Output the (X, Y) coordinate of the center of the cell containing the given text.  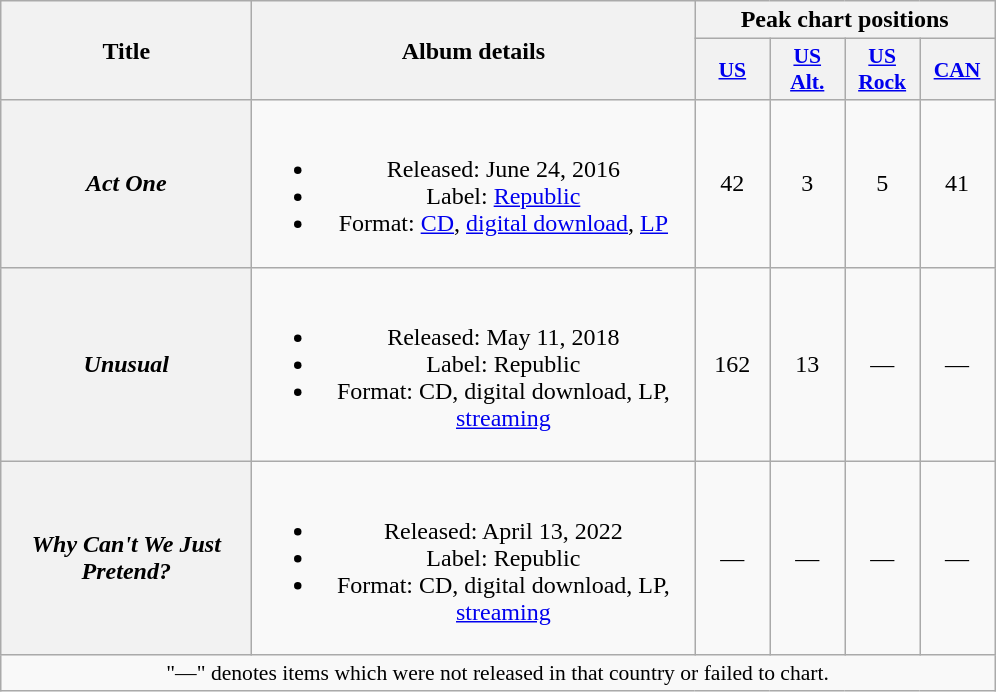
Title (126, 50)
USAlt. (808, 70)
Album details (474, 50)
13 (808, 364)
Released: April 13, 2022Label: RepublicFormat: CD, digital download, LP, streaming (474, 558)
Unusual (126, 364)
CAN (958, 70)
5 (882, 184)
USRock (882, 70)
Act One (126, 184)
Released: May 11, 2018Label: RepublicFormat: CD, digital download, LP, streaming (474, 364)
"—" denotes items which were not released in that country or failed to chart. (498, 673)
41 (958, 184)
Peak chart positions (845, 20)
Why Can't We Just Pretend? (126, 558)
Released: June 24, 2016Label: RepublicFormat: CD, digital download, LP (474, 184)
US (732, 70)
162 (732, 364)
3 (808, 184)
42 (732, 184)
